Output the [X, Y] coordinate of the center of the cell containing the given text.  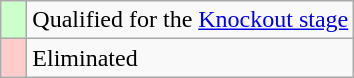
Eliminated [190, 58]
Qualified for the Knockout stage [190, 20]
